Capture the cell that displays the provided text and extract its (X, Y) central coordinate. 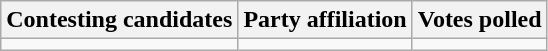
Party affiliation (325, 20)
Votes polled (480, 20)
Contesting candidates (120, 20)
